From the cell containing the given text, extract its center point as [X, Y] coordinate. 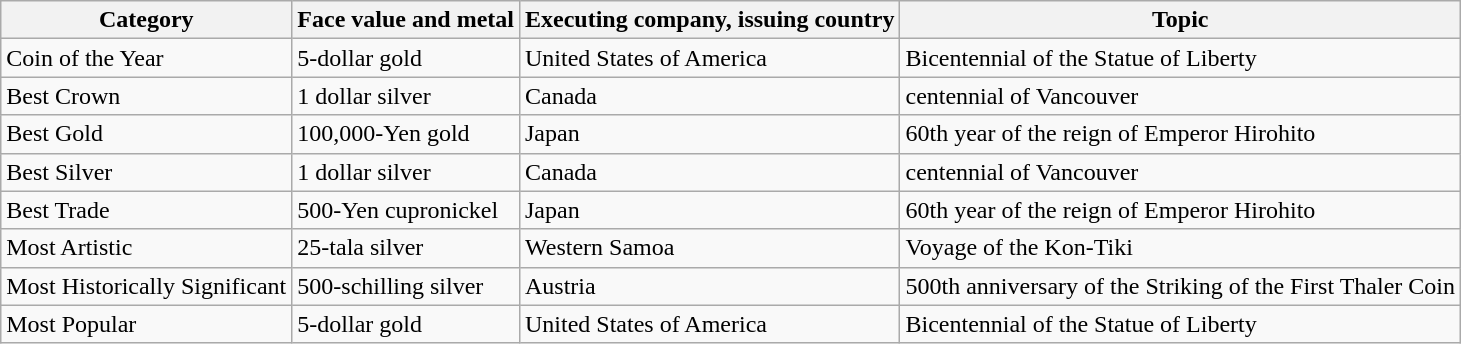
Western Samoa [709, 248]
500-schilling silver [406, 286]
500th anniversary of the Striking of the First Thaler Coin [1180, 286]
Most Historically Significant [146, 286]
Most Artistic [146, 248]
Best Silver [146, 172]
Coin of the Year [146, 58]
100,000-Yen gold [406, 134]
25-tala silver [406, 248]
Austria [709, 286]
Face value and metal [406, 20]
500-Yen cupronickel [406, 210]
Category [146, 20]
Best Crown [146, 96]
Best Trade [146, 210]
Voyage of the Kon-Tiki [1180, 248]
Executing company, issuing country [709, 20]
Topic [1180, 20]
Most Popular [146, 324]
Best Gold [146, 134]
